For the text-containing cell, return its midpoint in [X, Y] coordinate format. 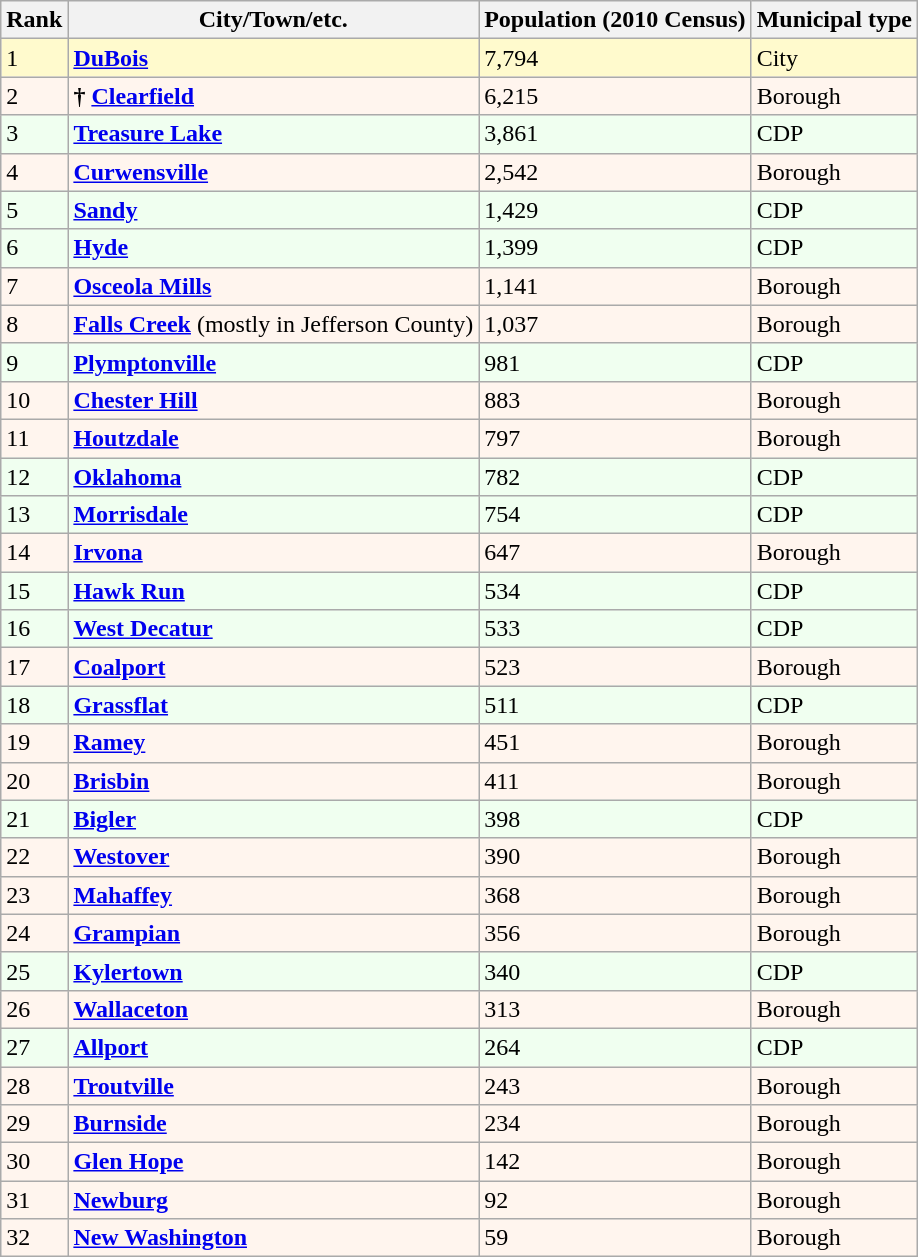
† Clearfield [274, 96]
4 [34, 172]
9 [34, 362]
28 [34, 1085]
20 [34, 781]
16 [34, 629]
59 [615, 1238]
Coalport [274, 667]
West Decatur [274, 629]
Municipal type [834, 20]
Irvona [274, 553]
2,542 [615, 172]
981 [615, 362]
11 [34, 438]
Brisbin [274, 781]
313 [615, 1009]
533 [615, 629]
Oklahoma [274, 477]
15 [34, 591]
Grampian [274, 933]
10 [34, 400]
1,429 [615, 210]
647 [615, 553]
Rank [34, 20]
Kylertown [274, 971]
398 [615, 819]
12 [34, 477]
30 [34, 1162]
1,141 [615, 286]
142 [615, 1162]
6 [34, 248]
451 [615, 743]
243 [615, 1085]
Hyde [274, 248]
29 [34, 1124]
27 [34, 1047]
1,037 [615, 324]
3,861 [615, 134]
21 [34, 819]
26 [34, 1009]
340 [615, 971]
5 [34, 210]
Glen Hope [274, 1162]
3 [34, 134]
Burnside [274, 1124]
Treasure Lake [274, 134]
Ramey [274, 743]
Wallaceton [274, 1009]
14 [34, 553]
25 [34, 971]
DuBois [274, 58]
Chester Hill [274, 400]
883 [615, 400]
Falls Creek (mostly in Jefferson County) [274, 324]
754 [615, 515]
1,399 [615, 248]
782 [615, 477]
8 [34, 324]
Bigler [274, 819]
Newburg [274, 1200]
Osceola Mills [274, 286]
22 [34, 857]
Grassflat [274, 705]
19 [34, 743]
Troutville [274, 1085]
234 [615, 1124]
264 [615, 1047]
Westover [274, 857]
31 [34, 1200]
7 [34, 286]
797 [615, 438]
24 [34, 933]
Mahaffey [274, 895]
Morrisdale [274, 515]
Plymptonville [274, 362]
13 [34, 515]
Population (2010 Census) [615, 20]
City/Town/etc. [274, 20]
City [834, 58]
368 [615, 895]
1 [34, 58]
390 [615, 857]
6,215 [615, 96]
Houtzdale [274, 438]
Curwensville [274, 172]
New Washington [274, 1238]
7,794 [615, 58]
Hawk Run [274, 591]
534 [615, 591]
Allport [274, 1047]
17 [34, 667]
511 [615, 705]
18 [34, 705]
411 [615, 781]
32 [34, 1238]
2 [34, 96]
Sandy [274, 210]
356 [615, 933]
523 [615, 667]
23 [34, 895]
92 [615, 1200]
